Extract the (x, y) coordinate from the center of the cell holding the provided text.  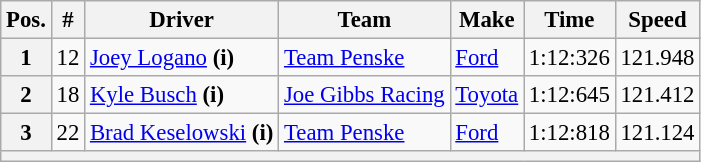
Kyle Busch (i) (182, 95)
Joe Gibbs Racing (364, 95)
2 (26, 95)
1:12:326 (570, 58)
Team (364, 20)
121.124 (658, 133)
3 (26, 133)
22 (68, 133)
Brad Keselowski (i) (182, 133)
Make (487, 20)
1:12:645 (570, 95)
Pos. (26, 20)
12 (68, 58)
Time (570, 20)
1 (26, 58)
121.412 (658, 95)
# (68, 20)
1:12:818 (570, 133)
Toyota (487, 95)
Speed (658, 20)
Joey Logano (i) (182, 58)
121.948 (658, 58)
18 (68, 95)
Driver (182, 20)
